For the text-containing cell, return its midpoint in [x, y] coordinate format. 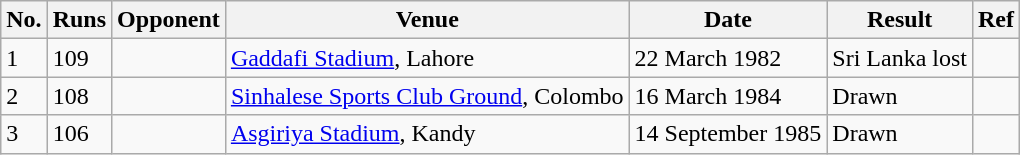
108 [79, 96]
Date [728, 20]
22 March 1982 [728, 58]
Runs [79, 20]
Asgiriya Stadium, Kandy [427, 134]
3 [24, 134]
1 [24, 58]
Gaddafi Stadium, Lahore [427, 58]
2 [24, 96]
109 [79, 58]
106 [79, 134]
Ref [996, 20]
Sri Lanka lost [900, 58]
14 September 1985 [728, 134]
Venue [427, 20]
16 March 1984 [728, 96]
Sinhalese Sports Club Ground, Colombo [427, 96]
Opponent [169, 20]
No. [24, 20]
Result [900, 20]
